Scan for the cell matching the given text and deliver its (x, y) coordinate at center. 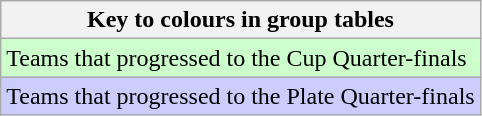
Teams that progressed to the Plate Quarter-finals (240, 96)
Key to colours in group tables (240, 20)
Teams that progressed to the Cup Quarter-finals (240, 58)
